Find where the given text appears and provide that cell's center as (X, Y) coordinate. 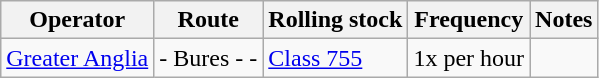
Greater Anglia (78, 58)
Frequency (469, 20)
1x per hour (469, 58)
- Bures - - (208, 58)
Class 755 (336, 58)
Operator (78, 20)
Route (208, 20)
Rolling stock (336, 20)
Notes (564, 20)
